Pinpoint the cell where the given text exists, returning its [X, Y] midpoint coordinate. 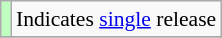
Indicates single release [116, 19]
